Search for the cell housing the specified text and yield its (X, Y) center coordinate. 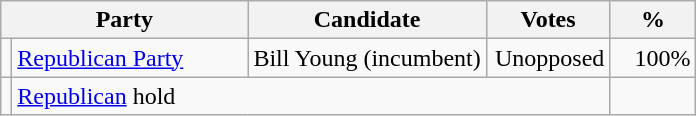
Bill Young (incumbent) (367, 58)
Party (124, 20)
Votes (548, 20)
Republican Party (130, 58)
Unopposed (548, 58)
% (653, 20)
Republican hold (311, 96)
Candidate (367, 20)
100% (653, 58)
